Determine the (X, Y) coordinate at the center of the cell enclosing the given text.  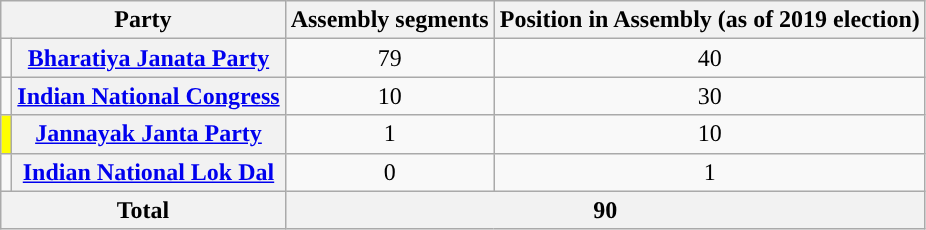
Indian National Congress (148, 96)
Bharatiya Janata Party (148, 58)
30 (710, 96)
Assembly segments (390, 20)
Party (143, 20)
79 (390, 58)
Indian National Lok Dal (148, 172)
Total (143, 210)
Jannayak Janta Party (148, 134)
90 (605, 210)
0 (390, 172)
40 (710, 58)
Position in Assembly (as of 2019 election) (710, 20)
